Return (x, y) of the center of cell containing provided text 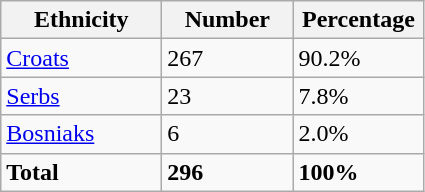
267 (228, 58)
Croats (82, 58)
Ethnicity (82, 20)
2.0% (358, 134)
Total (82, 172)
100% (358, 172)
Bosniaks (82, 134)
6 (228, 134)
Number (228, 20)
296 (228, 172)
7.8% (358, 96)
Serbs (82, 96)
23 (228, 96)
Percentage (358, 20)
90.2% (358, 58)
